Locate the cell with the specified text and output its [x, y] center coordinate. 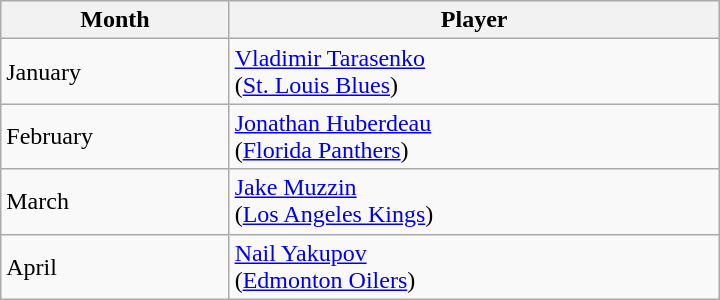
Jonathan Huberdeau(Florida Panthers) [474, 136]
Nail Yakupov(Edmonton Oilers) [474, 266]
Vladimir Tarasenko(St. Louis Blues) [474, 72]
Month [115, 20]
Jake Muzzin(Los Angeles Kings) [474, 202]
Player [474, 20]
April [115, 266]
March [115, 202]
February [115, 136]
January [115, 72]
